From the cell containing the given text, extract its center point as (X, Y) coordinate. 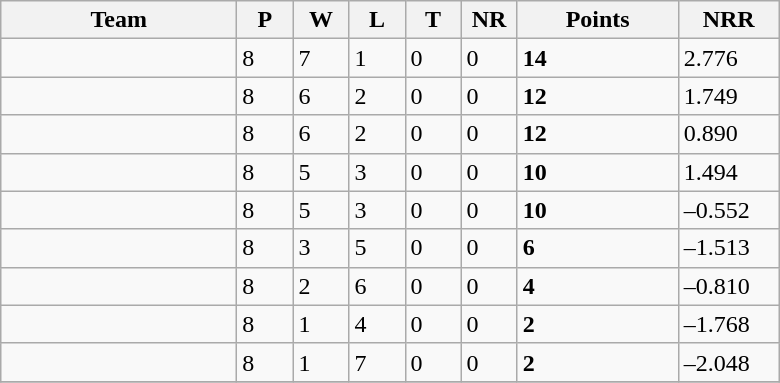
NR (489, 20)
1.749 (728, 96)
L (377, 20)
NRR (728, 20)
Team (119, 20)
2.776 (728, 58)
14 (598, 58)
T (433, 20)
P (265, 20)
–2.048 (728, 362)
–0.552 (728, 210)
0.890 (728, 134)
–1.768 (728, 324)
–0.810 (728, 286)
–1.513 (728, 248)
Points (598, 20)
1.494 (728, 172)
W (321, 20)
